Return the [X, Y] coordinate for the center point of the cell that contains the specified text.  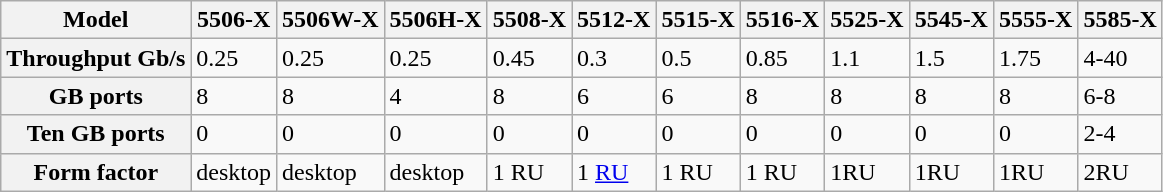
5585-X [1120, 20]
5506W-X [331, 20]
5555-X [1035, 20]
5506-X [234, 20]
2RU [1120, 172]
Ten GB ports [96, 134]
GB ports [96, 96]
4 [436, 96]
Throughput Gb/s [96, 58]
5506H-X [436, 20]
5516-X [782, 20]
0.85 [782, 58]
5515-X [698, 20]
6-8 [1120, 96]
1.1 [867, 58]
1.5 [951, 58]
0.5 [698, 58]
2-4 [1120, 134]
Model [96, 20]
0.45 [529, 58]
Form factor [96, 172]
0.3 [614, 58]
5525-X [867, 20]
5508-X [529, 20]
5512-X [614, 20]
4-40 [1120, 58]
1.75 [1035, 58]
5545-X [951, 20]
